From the cell containing the given text, extract its center point as [x, y] coordinate. 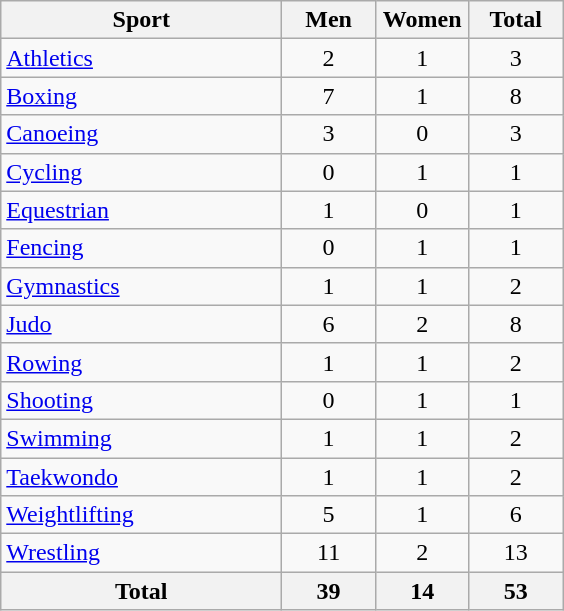
Weightlifting [142, 515]
Boxing [142, 96]
7 [329, 96]
11 [329, 553]
Cycling [142, 172]
14 [422, 591]
13 [516, 553]
39 [329, 591]
Sport [142, 20]
Canoeing [142, 134]
5 [329, 515]
Rowing [142, 362]
Judo [142, 324]
Men [329, 20]
53 [516, 591]
Gymnastics [142, 286]
Swimming [142, 438]
Taekwondo [142, 477]
Wrestling [142, 553]
Women [422, 20]
Fencing [142, 248]
Equestrian [142, 210]
Athletics [142, 58]
Shooting [142, 400]
